For the text-containing cell, return its midpoint in [x, y] coordinate format. 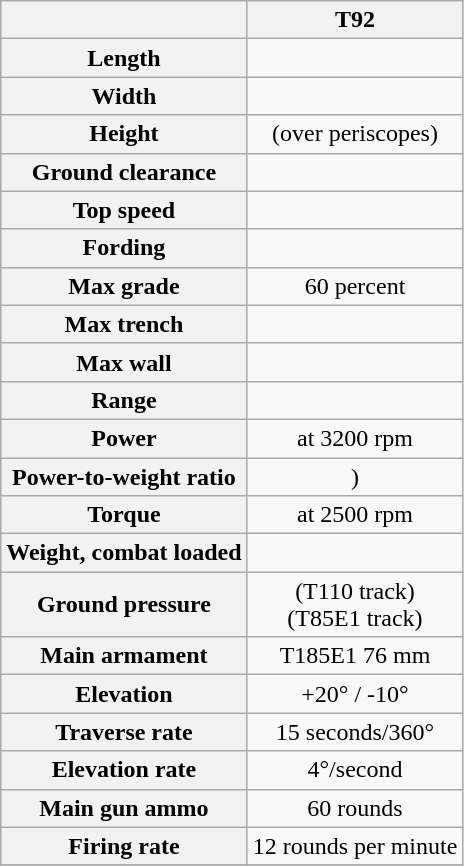
Elevation rate [124, 770]
Ground pressure [124, 604]
15 seconds/360° [355, 732]
at 3200 rpm [355, 438]
12 rounds per minute [355, 846]
(T110 track) (T85E1 track) [355, 604]
Power-to-weight ratio [124, 477]
Ground clearance [124, 172]
Weight, combat loaded [124, 553]
Main armament [124, 656]
Length [124, 58]
60 percent [355, 286]
Top speed [124, 210]
T92 [355, 20]
60 rounds [355, 808]
Torque [124, 515]
Width [124, 96]
Main gun ammo [124, 808]
T185E1 76 mm [355, 656]
(over periscopes) [355, 134]
) [355, 477]
Range [124, 400]
Height [124, 134]
Elevation [124, 694]
+20° / -10° [355, 694]
Max grade [124, 286]
Firing rate [124, 846]
at 2500 rpm [355, 515]
Max wall [124, 362]
Power [124, 438]
Traverse rate [124, 732]
Fording [124, 248]
Max trench [124, 324]
4°/second [355, 770]
